Search for the cell housing the specified text and yield its (X, Y) center coordinate. 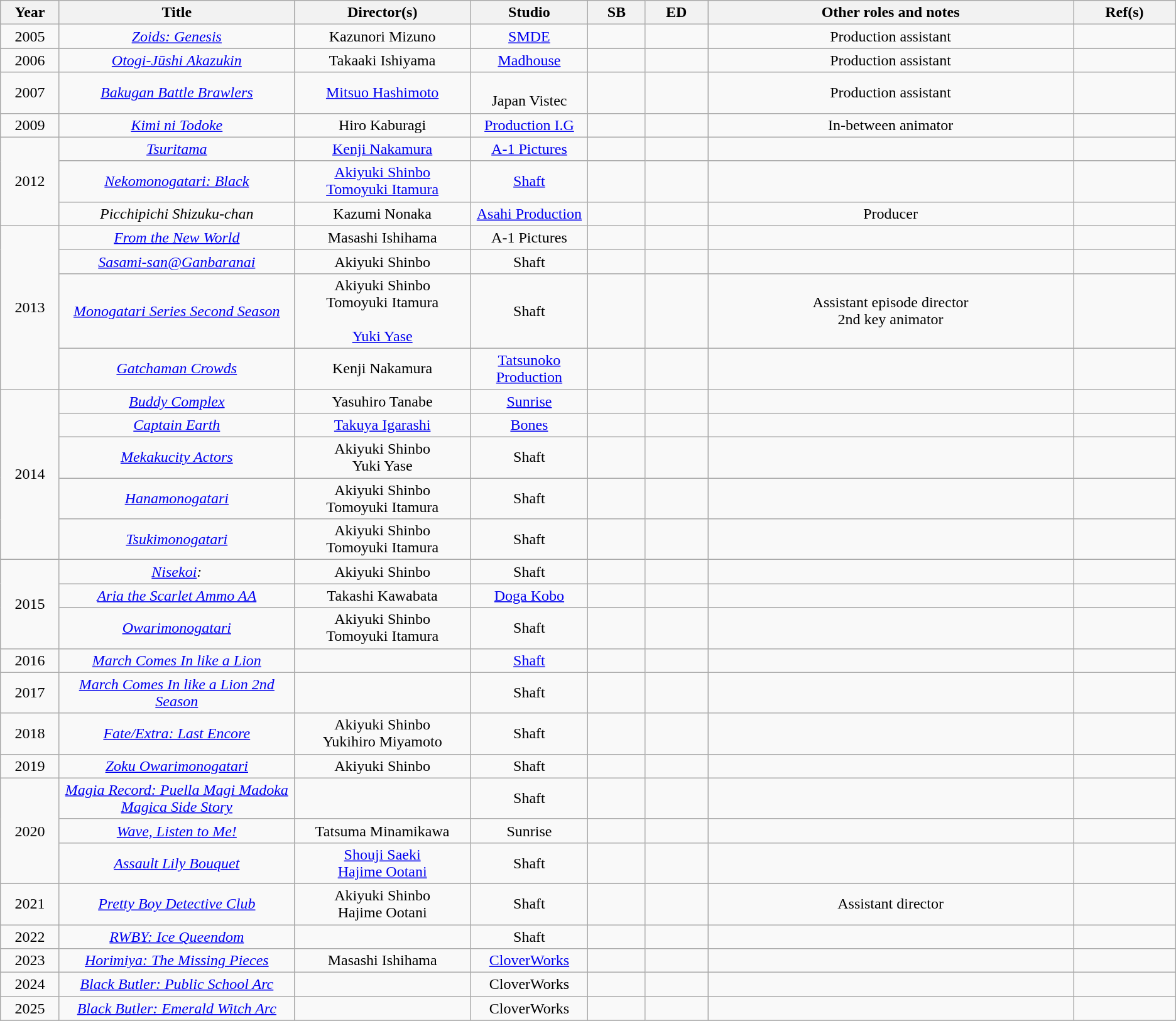
Production I.G (529, 125)
Owarimonogatari (177, 628)
Shouji SaekiHajime Ootani (382, 863)
Bakugan Battle Brawlers (177, 93)
Assistant director (891, 904)
Wave, Listen to Me! (177, 831)
Mekakucity Actors (177, 457)
Akiyuki Shinbo Yuki Yase (382, 457)
2025 (30, 1008)
Hiro Kaburagi (382, 125)
2018 (30, 734)
Akiyuki Shinbo Tomoyuki ItamuraYuki Yase (382, 310)
2014 (30, 475)
Captain Earth (177, 425)
Bones (529, 425)
Assistant episode director2nd key animator (891, 310)
Japan Vistec (529, 93)
Monogatari Series Second Season (177, 310)
Otogi-Jūshi Akazukin (177, 60)
Sasami-san@Ganbaranai (177, 261)
Horimiya: The Missing Pieces (177, 961)
Takuya Igarashi (382, 425)
March Comes In like a Lion (177, 660)
Assault Lily Bouquet (177, 863)
Doga Kobo (529, 596)
Picchipichi Shizuku-chan (177, 214)
Tatsunoko Production (529, 368)
Takaaki Ishiyama (382, 60)
Akiyuki Shinbo Hajime Ootani (382, 904)
2009 (30, 125)
2017 (30, 692)
Producer (891, 214)
Year (30, 13)
Tatsuma Minamikawa (382, 831)
Title (177, 13)
Fate/Extra: Last Encore (177, 734)
Akiyuki Shinbo Yukihiro Miyamoto (382, 734)
2005 (30, 36)
2012 (30, 181)
Zoids: Genesis (177, 36)
2013 (30, 307)
From the New World (177, 238)
Tsuritama (177, 149)
2006 (30, 60)
2024 (30, 985)
Pretty Boy Detective Club (177, 904)
Yasuhiro Tanabe (382, 401)
Nisekoi: (177, 572)
Madhouse (529, 60)
Ref(s) (1124, 13)
2021 (30, 904)
2015 (30, 604)
Mitsuo Hashimoto (382, 93)
March Comes In like a Lion 2nd Season (177, 692)
Nekomonogatari: Black (177, 181)
Hanamonogatari (177, 499)
In-between animator (891, 125)
Akiyuki ShinboTomoyuki Itamura (382, 181)
2007 (30, 93)
Gatchaman Crowds (177, 368)
2019 (30, 766)
2020 (30, 831)
Takashi Kawabata (382, 596)
ED (677, 13)
Zoku Owarimonogatari (177, 766)
Kazunori Mizuno (382, 36)
Kimi ni Todoke (177, 125)
Aria the Scarlet Ammo AA (177, 596)
Asahi Production (529, 214)
2016 (30, 660)
Black Butler: Public School Arc (177, 985)
Studio (529, 13)
2023 (30, 961)
Magia Record: Puella Magi Madoka Magica Side Story (177, 798)
Black Butler: Emerald Witch Arc (177, 1008)
Kazumi Nonaka (382, 214)
Buddy Complex (177, 401)
2022 (30, 937)
RWBY: Ice Queendom (177, 937)
SMDE (529, 36)
Tsukimonogatari (177, 539)
Other roles and notes (891, 13)
SB (617, 13)
Director(s) (382, 13)
